Capture the cell that displays the provided text and extract its [X, Y] central coordinate. 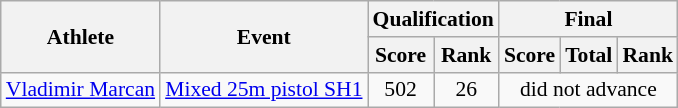
did not advance [588, 90]
Event [264, 36]
Vladimir Marcan [80, 90]
Total [588, 55]
26 [466, 90]
Final [588, 19]
502 [401, 90]
Mixed 25m pistol SH1 [264, 90]
Qualification [434, 19]
Athlete [80, 36]
